Detect which cell encompasses the target text, then output its [X, Y] center coordinate. 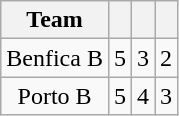
2 [166, 58]
4 [144, 96]
Porto B [55, 96]
Benfica B [55, 58]
Team [55, 20]
